Identify which cell holds the provided text, then report its [x, y] central coordinate. 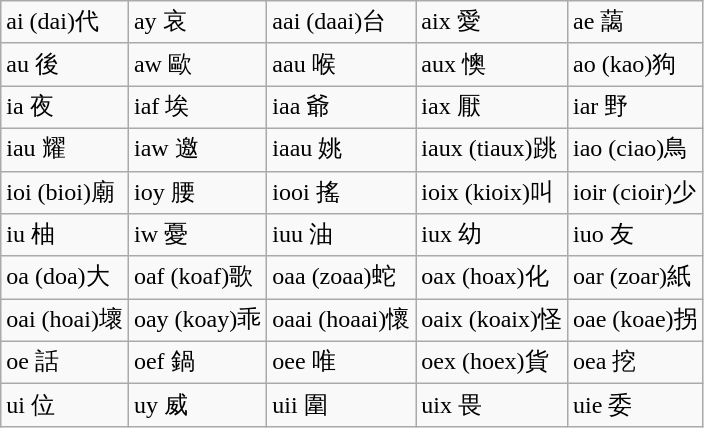
ay 哀 [197, 22]
iuu 油 [342, 236]
iw 憂 [197, 236]
oe 話 [65, 362]
oea 挖 [635, 362]
oae (koae)拐 [635, 320]
uy 威 [197, 406]
oai (hoai)壞 [65, 320]
oay (koay)乖 [197, 320]
uix 畏 [492, 406]
iax 厭 [492, 108]
iar 野 [635, 108]
oar (zoar)紙 [635, 278]
uie 委 [635, 406]
oee 唯 [342, 362]
ia 夜 [65, 108]
iu 柚 [65, 236]
aix 愛 [492, 22]
ioi (bioi)廟 [65, 192]
aux 懊 [492, 64]
oef 鍋 [197, 362]
ao (kao)狗 [635, 64]
aau 喉 [342, 64]
au 後 [65, 64]
iaux (tiaux)跳 [492, 150]
iaf 埃 [197, 108]
ioir (cioir)少 [635, 192]
iux 幼 [492, 236]
iaw 邀 [197, 150]
aai (daai)台 [342, 22]
ai (dai)代 [65, 22]
iaa 爺 [342, 108]
uii 圍 [342, 406]
oex (hoex)貨 [492, 362]
oaa (zoaa)蛇 [342, 278]
oax (hoax)化 [492, 278]
ui 位 [65, 406]
iuo 友 [635, 236]
iao (ciao)鳥 [635, 150]
iooi 搖 [342, 192]
ioix (kioix)叫 [492, 192]
iaau 姚 [342, 150]
ae 藹 [635, 22]
oaix (koaix)怪 [492, 320]
oaai (hoaai)懷 [342, 320]
aw 歐 [197, 64]
ioy 腰 [197, 192]
oaf (koaf)歌 [197, 278]
iau 耀 [65, 150]
oa (doa)大 [65, 278]
